Detect which cell encompasses the target text, then output its [X, Y] center coordinate. 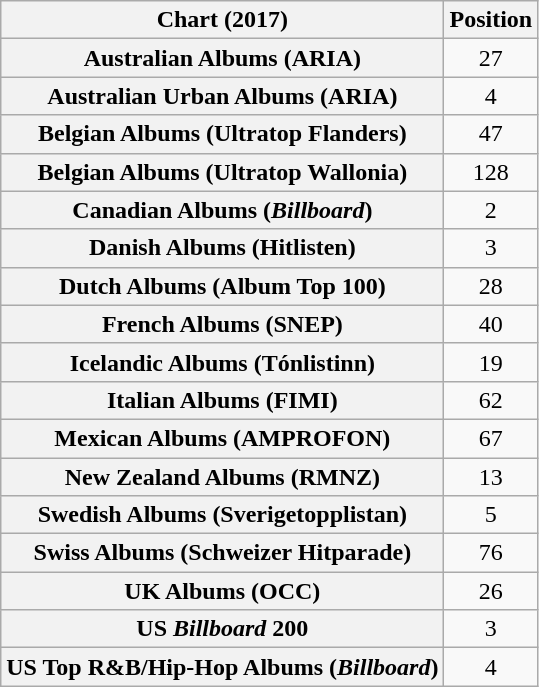
26 [491, 591]
French Albums (SNEP) [222, 324]
UK Albums (OCC) [222, 591]
28 [491, 286]
2 [491, 210]
Danish Albums (Hitlisten) [222, 248]
Swiss Albums (Schweizer Hitparade) [222, 553]
Italian Albums (FIMI) [222, 400]
47 [491, 134]
Chart (2017) [222, 20]
Dutch Albums (Album Top 100) [222, 286]
13 [491, 477]
128 [491, 172]
19 [491, 362]
US Billboard 200 [222, 629]
27 [491, 58]
67 [491, 438]
Position [491, 20]
76 [491, 553]
US Top R&B/Hip-Hop Albums (Billboard) [222, 667]
New Zealand Albums (RMNZ) [222, 477]
Mexican Albums (AMPROFON) [222, 438]
Australian Urban Albums (ARIA) [222, 96]
Belgian Albums (Ultratop Flanders) [222, 134]
40 [491, 324]
Australian Albums (ARIA) [222, 58]
5 [491, 515]
Swedish Albums (Sverigetopplistan) [222, 515]
62 [491, 400]
Icelandic Albums (Tónlistinn) [222, 362]
Canadian Albums (Billboard) [222, 210]
Belgian Albums (Ultratop Wallonia) [222, 172]
